Scan for the cell matching the given text and deliver its [x, y] coordinate at center. 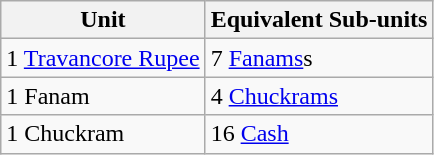
7 Fanamss [319, 58]
Equivalent Sub-units [319, 20]
1 Chuckram [103, 134]
16 Cash [319, 134]
1 Travancore Rupee [103, 58]
Unit [103, 20]
4 Chuckrams [319, 96]
1 Fanam [103, 96]
